Pinpoint the cell where the given text exists, returning its (x, y) midpoint coordinate. 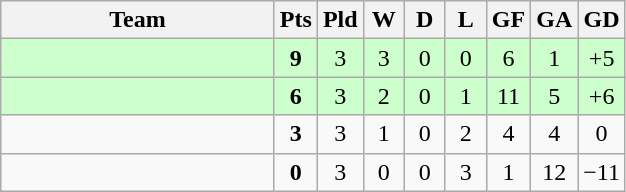
GF (508, 20)
9 (296, 58)
Pts (296, 20)
D (424, 20)
GD (602, 20)
−11 (602, 172)
L (466, 20)
12 (554, 172)
Team (138, 20)
+5 (602, 58)
+6 (602, 96)
W (384, 20)
5 (554, 96)
Pld (340, 20)
11 (508, 96)
GA (554, 20)
